Pinpoint the cell where the given text exists, returning its (x, y) midpoint coordinate. 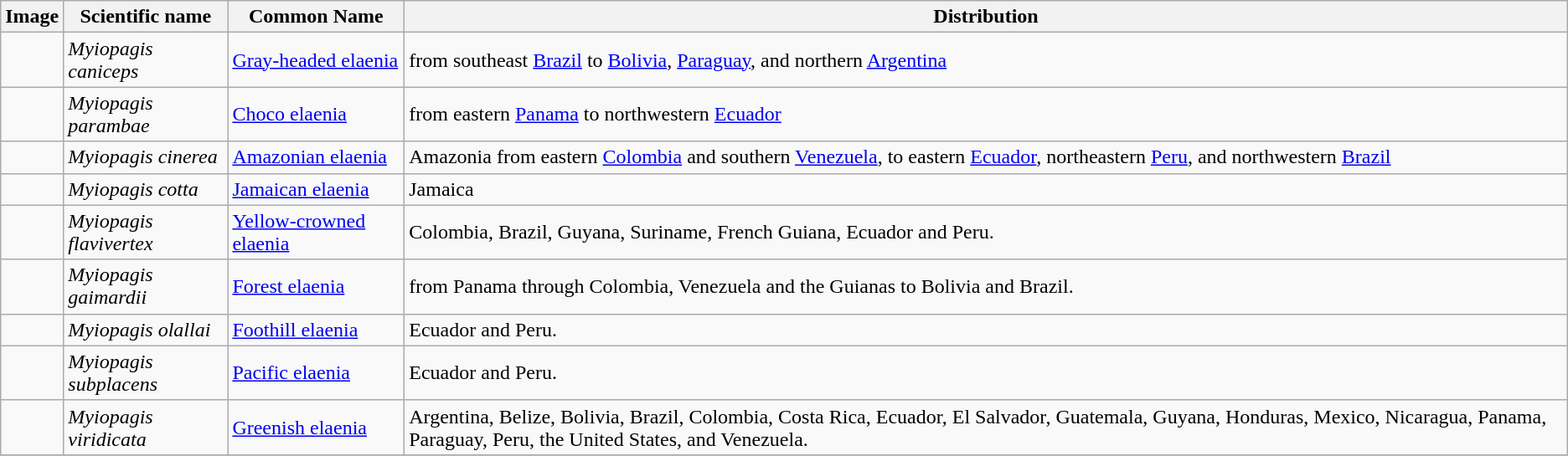
Scientific name (146, 17)
Distribution (987, 17)
Jamaica (987, 189)
Amazonia from eastern Colombia and southern Venezuela, to eastern Ecuador, northeastern Peru, and northwestern Brazil (987, 157)
Myiopagis flavivertex (146, 233)
Common Name (317, 17)
Myiopagis viridicata (146, 427)
Greenish elaenia (317, 427)
Colombia, Brazil, Guyana, Suriname, French Guiana, Ecuador and Peru. (987, 233)
Myiopagis caniceps (146, 60)
Pacific elaenia (317, 373)
Amazonian elaenia (317, 157)
Choco elaenia (317, 114)
Yellow-crowned elaenia (317, 233)
from Panama through Colombia, Venezuela and the Guianas to Bolivia and Brazil. (987, 286)
Foothill elaenia (317, 330)
Forest elaenia (317, 286)
from southeast Brazil to Bolivia, Paraguay, and northern Argentina (987, 60)
from eastern Panama to northwestern Ecuador (987, 114)
Jamaican elaenia (317, 189)
Myiopagis parambae (146, 114)
Myiopagis cotta (146, 189)
Myiopagis cinerea (146, 157)
Myiopagis subplacens (146, 373)
Image (32, 17)
Gray-headed elaenia (317, 60)
Myiopagis gaimardii (146, 286)
Myiopagis olallai (146, 330)
